Provide the [X, Y] coordinate of the cell's center where the given text is located.  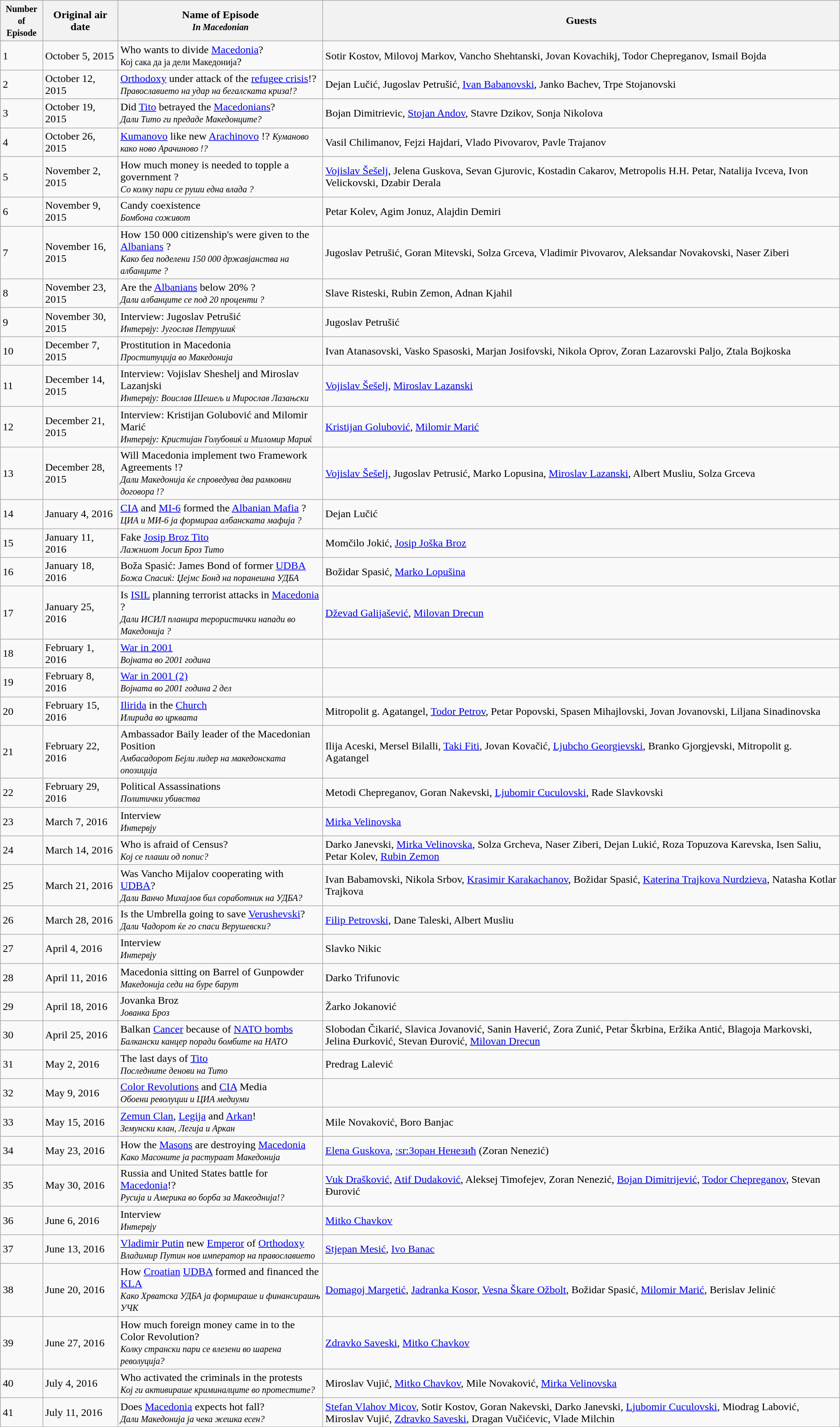
April 25, 2016 [80, 1035]
28 [22, 978]
Russia and United States battle for Macedonia!? Русија и Америка во борба за Макеоднија!? [221, 1185]
30 [22, 1035]
July 4, 2016 [80, 1384]
Is ISIL planning terrorist attacks in Macedonia ? Дали ИСИЛ планира терористички напади во Македонија ? [221, 612]
Interview: Kristijan Golubović and Milomir Marić Интервју: Кристијан Голубовиќ и Миломир Мариќ [221, 426]
Vasil Chilimanov, Fejzi Hajdari, Vlado Pivovarov, Pavle Trajanov [581, 142]
13 [22, 473]
How the Masons are destroying Macedonia Како Масоните ја растураат Македонија [221, 1150]
10 [22, 351]
Vojislav Šešelj, Jelena Guskova, Sevan Gjurovic, Kostadin Cakarov, Metropolis H.H. Petar, Natalija Ivceva, Ivon Velickovski, Dzabir Derala [581, 177]
Filip Petrovski, Dane Taleski, Albert Musliu [581, 920]
War in 2001 Војната во 2001 година [221, 653]
Vuk Drašković, Atif Dudaković, Aleksej Timofejev, Zoran Nenezić, Bojan Dimitrijević, Todor Chepreganov, Stevan Đurović [581, 1185]
War in 2001 (2) Војната во 2001 година 2 дел [221, 682]
11 [22, 386]
Ivan Babamovski, Nikola Srbov, Krasimir Karakachanov, Božidar Spasić, Katerina Trajkova Nurdzieva, Natasha Kotlar Trajkova [581, 885]
Petar Kolev, Agim Jonuz, Alajdin Demiri [581, 212]
Predrag Lalević [581, 1064]
Vojislav Šešelj, Miroslav Lazanski [581, 386]
Slavko Nikic [581, 948]
Who wants to divide Macedonia? Кој сака да ја дели Македонија? [221, 56]
October 19, 2015 [80, 113]
9 [22, 322]
5 [22, 177]
March 21, 2016 [80, 885]
May 15, 2016 [80, 1122]
November 23, 2015 [80, 293]
6 [22, 212]
Is the Umbrella going to save Verushevski? Дали Чадорот ќе го спаси Верушевски? [221, 920]
May 9, 2016 [80, 1093]
Was Vancho Mijalov cooperating with UDBA? Дали Ванчо Михајлов бил соработник на УДБА? [221, 885]
February 29, 2016 [80, 792]
December 28, 2015 [80, 473]
Interview: Vojislav Sheshelj and Miroslav Lazanjski Интервју: Воислав Шешељ и Мирослав Лазањски [221, 386]
May 23, 2016 [80, 1150]
Božidar Spasić, Marko Lopušina [581, 572]
June 20, 2016 [80, 1290]
October 5, 2015 [80, 56]
February 15, 2016 [80, 711]
14 [22, 514]
Domagoj Margetić, Jadranka Kosor, Vesna Škare Ožbolt, Božidar Spasić, Milomir Marić, Berislav Jelinić [581, 1290]
7 [22, 253]
February 8, 2016 [80, 682]
29 [22, 1007]
Slave Risteski, Rubin Zemon, Adnan Kjahil [581, 293]
Political Assassinations Политички убивства [221, 792]
26 [22, 920]
33 [22, 1122]
38 [22, 1290]
Ilirida in the Church Илирида во црквата [221, 711]
Zemun Clan, Legija and Arkan! Земунски клан, Легија и Аркан [221, 1122]
How Croatian UDBA formed and financed the KLA Како Хрватска УДБА ја формираше и финансирашњ УЧК [221, 1290]
Ivan Atanasovski, Vasko Spasoski, Marjan Josifovski, Nikola Oprov, Zoran Lazarovski Paljo, Ztala Bojkoska [581, 351]
Vladimir Putin new Emperor of Orthodoxy Владимир Путин нов император на православието [221, 1249]
37 [22, 1249]
Zdravko Saveski, Mitko Chavkov [581, 1343]
Ambassador Baily leader of the Macedonian Position Амбасадорот Бејли лидер на македонската опозиција [221, 752]
How 150 000 citizenship's were given to the Albanians ? Како беа поделени 150 000 државјанства на албанците ? [221, 253]
Mile Novaković, Boro Banjac [581, 1122]
35 [22, 1185]
Žarko Jokanović [581, 1007]
Kumanovo like new Arachinovo !? Куманово како ново Арачиново !? [221, 142]
January 18, 2016 [80, 572]
November 9, 2015 [80, 212]
Ilija Aceski, Mersel Bilalli, Taki Fiti, Jovan Kovačić, Ljubcho Georgievski, Branko Gjorgjevski, Mitropolit g. Agatangel [581, 752]
20 [22, 711]
How much money is needed to topple a government ? Со колку пари се руши една влада ? [221, 177]
Mirka Velinovska [581, 822]
Original air date [80, 21]
2 [22, 84]
July 11, 2016 [80, 1412]
Did Tito betrayed the Macedonians? Дали Тито ги предаде Македонците? [221, 113]
Jovanka Broz Јованка Броз [221, 1007]
18 [22, 653]
April 4, 2016 [80, 948]
Elena Guskova, :sr:Зоран Ненезић (Zoran Nenezić) [581, 1150]
21 [22, 752]
June 13, 2016 [80, 1249]
Sotir Kostov, Milovoj Markov, Vancho Shehtanski, Jovan Kovachikj, Todor Chepreganov, Ismail Bojda [581, 56]
February 22, 2016 [80, 752]
December 21, 2015 [80, 426]
December 14, 2015 [80, 386]
Jugoslav Petrušić [581, 322]
Interview: Jugoslav Petrušić Интервју: Југослав Петрушиќ [221, 322]
March 14, 2016 [80, 850]
Number of Episode [22, 21]
Dževad Galijašević, Milovan Drecun [581, 612]
January 25, 2016 [80, 612]
Color Revolutions and CIA Media Обоени револуции и ЦИА медиуми [221, 1093]
41 [22, 1412]
19 [22, 682]
Mitko Chavkov [581, 1220]
November 30, 2015 [80, 322]
Are the Albanians below 20% ? Дали албанците се под 20 проценти ? [221, 293]
January 4, 2016 [80, 514]
24 [22, 850]
3 [22, 113]
May 30, 2016 [80, 1185]
Prostitution in Macedonia Проституција во Македонија [221, 351]
Bojan Dimitrievic, Stojan Andov, Stavre Dzikov, Sonja Nikolova [581, 113]
January 11, 2016 [80, 543]
June 6, 2016 [80, 1220]
12 [22, 426]
December 7, 2015 [80, 351]
November 2, 2015 [80, 177]
Macedonia sitting on Barrel of Gunpowder Македонија седи на буре барут [221, 978]
25 [22, 885]
May 2, 2016 [80, 1064]
Balkan Cancer because of NATO bombs Балкански канцер поради бомбите на НАТО [221, 1035]
23 [22, 822]
22 [22, 792]
1 [22, 56]
Dejan Lučić, Jugoslav Petrušić, Ivan Babanovski, Janko Bachev, Trpe Stojanovski [581, 84]
April 18, 2016 [80, 1007]
16 [22, 572]
Does Macedonia expects hot fall? Дали Македонија ја чека жешка есен? [221, 1412]
June 27, 2016 [80, 1343]
Stjepan Mesić, Ivo Banac [581, 1249]
Who activated the criminals in the protests Кој ги активираше криминалците во протестите? [221, 1384]
Jugoslav Petrušić, Goran Mitevski, Solza Grceva, Vladimir Pivovarov, Aleksandar Novakovski, Naser Ziberi [581, 253]
Darko Janevski, Mirka Velinovska, Solza Grcheva, Naser Ziberi, Dejan Lukić, Roza Topuzova Karevska, Isen Saliu, Petar Kolev, Rubin Zemon [581, 850]
February 1, 2016 [80, 653]
15 [22, 543]
Candy coexistence Бомбона соживот [221, 212]
8 [22, 293]
36 [22, 1220]
34 [22, 1150]
Orthodoxy under attack of the refugee crisis!? Православието на удар на бегалската криза!? [221, 84]
27 [22, 948]
Fake Josip Broz Tito Лажниот Јосип Броз Тито [221, 543]
April 11, 2016 [80, 978]
Vojislav Šešelj, Jugoslav Petrusić, Marko Lopusina, Miroslav Lazanski, Albert Musliu, Solza Grceva [581, 473]
Name of Episode In Macedonian [221, 21]
Momčilo Jokić, Josip Joška Broz [581, 543]
Darko Trifunovic [581, 978]
October 12, 2015 [80, 84]
March 7, 2016 [80, 822]
Metodi Chepreganov, Goran Nakevski, Ljubomir Cuculovski, Rade Slavkovski [581, 792]
17 [22, 612]
March 28, 2016 [80, 920]
Miroslav Vujić, Mitko Chavkov, Mile Novaković, Mirka Velinovska [581, 1384]
39 [22, 1343]
Guests [581, 21]
Boža Spasić: James Bond of former UDBA Божа Спасиќ: Џејмс Бонд на поранешна УДБА [221, 572]
4 [22, 142]
Who is afraid of Census? Кој се плаши од попис? [221, 850]
31 [22, 1064]
How much foreign money came in to the Color Revolution? Колку странски пари се влезени во шарена револуција? [221, 1343]
Dejan Lučić [581, 514]
October 26, 2015 [80, 142]
November 16, 2015 [80, 253]
32 [22, 1093]
Will Macedonia implement two Framework Agreements !? Дали Македонија ќе спроведува два рамковни договора !? [221, 473]
Mitropolit g. Agatangel, Todor Petrov, Petar Popovski, Spasen Mihajlovski, Jovan Jovanovski, Liljana Sinadinovska [581, 711]
Kristijan Golubović, Milomir Marić [581, 426]
The last days of Tito Последните денови на Тито [221, 1064]
40 [22, 1384]
CIA and MI-6 formed the Albanian Mafia ? ЦИА и МИ-6 ја формираа албанската мафија ? [221, 514]
